From the cell containing the given text, extract its center point as [X, Y] coordinate. 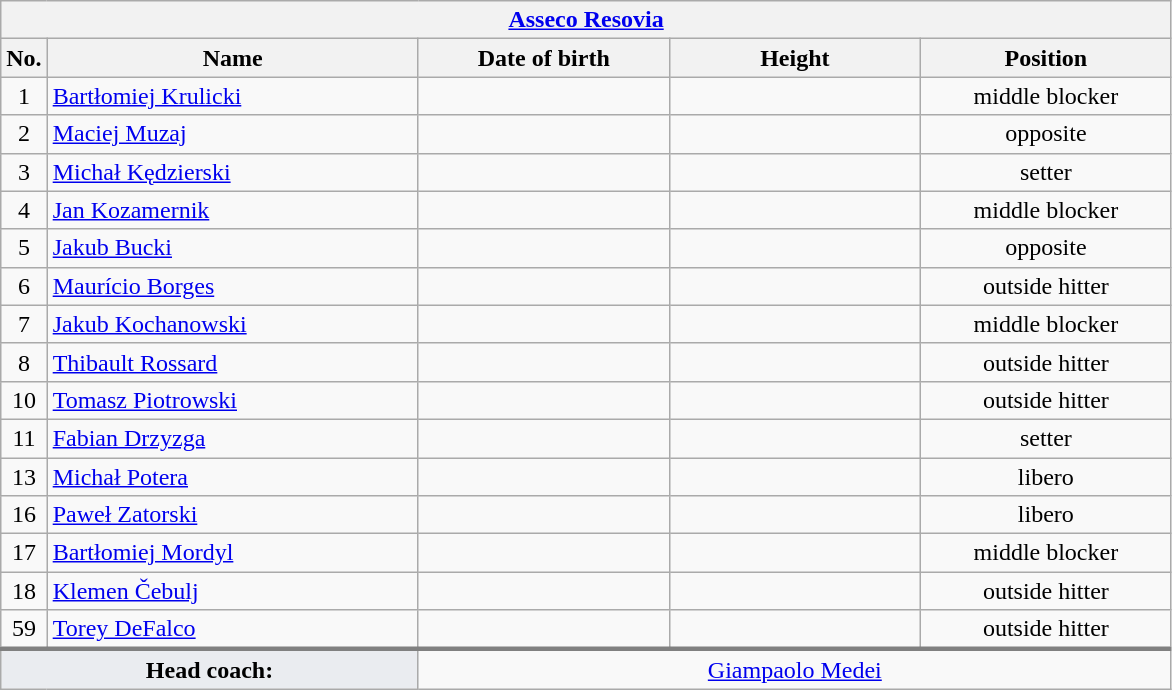
Bartłomiej Krulicki [232, 96]
Fabian Drzyzga [232, 438]
59 [24, 630]
3 [24, 172]
1 [24, 96]
10 [24, 400]
Height [794, 58]
7 [24, 324]
17 [24, 553]
Paweł Zatorski [232, 515]
18 [24, 591]
13 [24, 477]
Jakub Kochanowski [232, 324]
Thibault Rossard [232, 362]
11 [24, 438]
No. [24, 58]
Asseco Resovia [586, 20]
Jan Kozamernik [232, 210]
4 [24, 210]
Maurício Borges [232, 286]
Maciej Muzaj [232, 134]
Position [1046, 58]
Giampaolo Medei [794, 669]
8 [24, 362]
5 [24, 248]
Michał Kędzierski [232, 172]
Tomasz Piotrowski [232, 400]
Bartłomiej Mordyl [232, 553]
2 [24, 134]
Jakub Bucki [232, 248]
Torey DeFalco [232, 630]
Head coach: [210, 669]
Name [232, 58]
Klemen Čebulj [232, 591]
Michał Potera [232, 477]
Date of birth [544, 58]
6 [24, 286]
16 [24, 515]
